Search for the cell housing the specified text and yield its (X, Y) center coordinate. 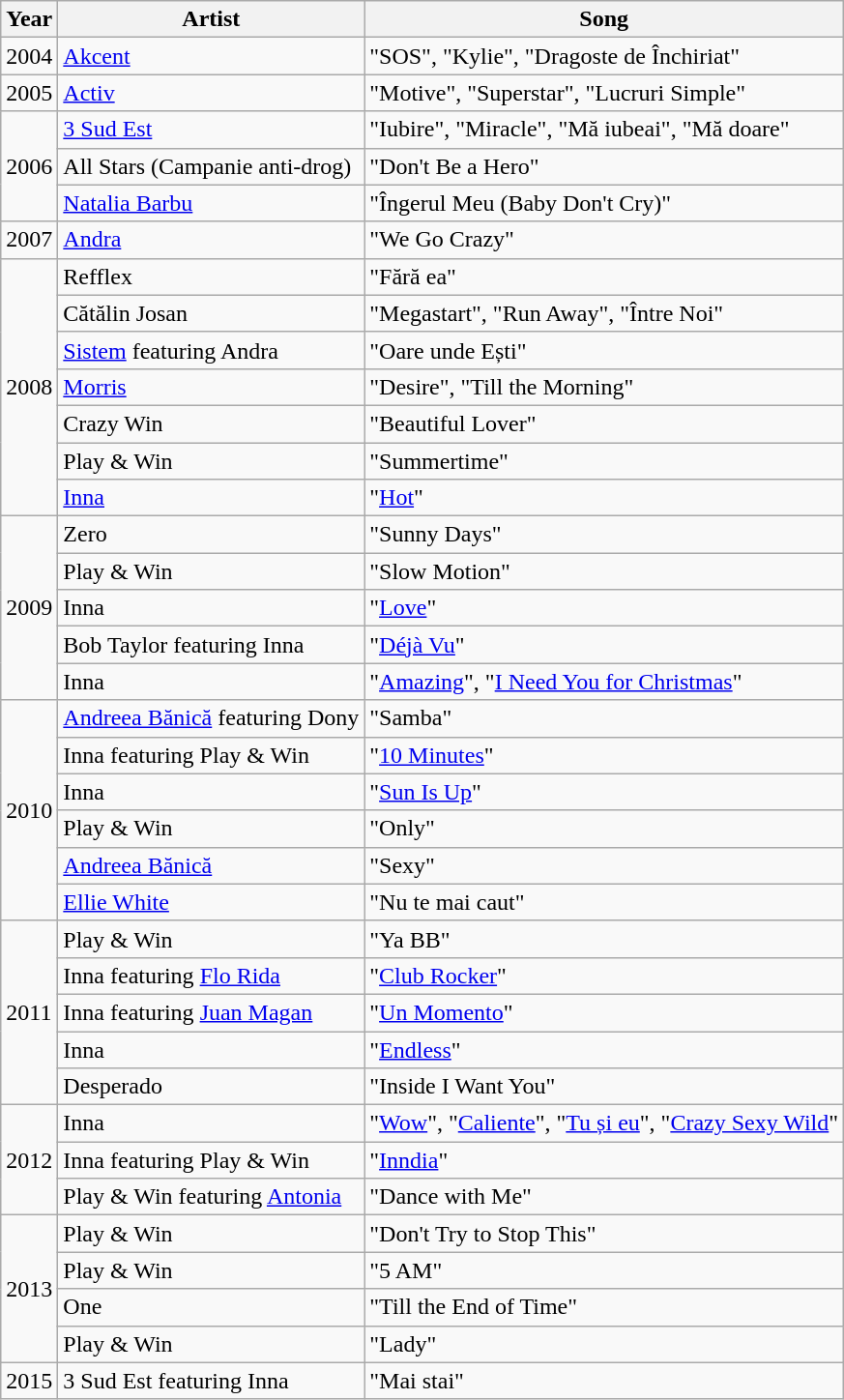
Refflex (211, 277)
Desperado (211, 1087)
"Lady" (604, 1344)
Zero (211, 535)
"Motive", "Superstar", "Lucruri Simple" (604, 93)
"Only" (604, 829)
"Inside I Want You" (604, 1087)
2005 (29, 93)
Year (29, 19)
Ellie White (211, 902)
Inna featuring Flo Rida (211, 976)
2010 (29, 810)
Cătălin Josan (211, 313)
Bob Taylor featuring Inna (211, 645)
2011 (29, 1012)
"Megastart", "Run Away", "Între Noi" (604, 313)
2009 (29, 608)
"We Go Crazy" (604, 240)
3 Sud Est (211, 130)
"Amazing", "I Need You for Christmas" (604, 682)
2008 (29, 387)
Artist (211, 19)
2015 (29, 1381)
All Stars (Campanie anti-drog) (211, 166)
One (211, 1307)
"Don't Be a Hero" (604, 166)
Morris (211, 387)
2007 (29, 240)
"Till the End of Time" (604, 1307)
"Sunny Days" (604, 535)
"Iubire", "Miracle", "Mă iubeai", "Mă doare" (604, 130)
Andra (211, 240)
"Oare unde Ești" (604, 350)
"Îngerul Meu (Baby Don't Cry)" (604, 203)
2013 (29, 1289)
"Club Rocker" (604, 976)
Sistem featuring Andra (211, 350)
Inna featuring Juan Magan (211, 1012)
Andreea Bănică (211, 865)
"Un Momento" (604, 1012)
3 Sud Est featuring Inna (211, 1381)
"5 AM" (604, 1270)
2012 (29, 1160)
"Don't Try to Stop This" (604, 1234)
"Fără ea" (604, 277)
Play & Win featuring Antonia (211, 1197)
"Samba" (604, 718)
"Nu te mai caut" (604, 902)
"Hot" (604, 498)
"Sun Is Up" (604, 792)
2006 (29, 166)
"Sexy" (604, 865)
"Slow Motion" (604, 571)
"Déjà Vu" (604, 645)
"Desire", "Till the Morning" (604, 387)
2004 (29, 56)
Akcent (211, 56)
"SOS", "Kylie", "Dragoste de Închiriat" (604, 56)
Song (604, 19)
Andreea Bănică featuring Dony (211, 718)
"Inndia" (604, 1160)
"Mai stai" (604, 1381)
"10 Minutes" (604, 755)
"Beautiful Lover" (604, 423)
"Ya BB" (604, 939)
Crazy Win (211, 423)
Activ (211, 93)
"Love" (604, 608)
"Dance with Me" (604, 1197)
"Summertime" (604, 461)
"Endless" (604, 1049)
Natalia Barbu (211, 203)
"Wow", "Caliente", "Tu și eu", "Crazy Sexy Wild" (604, 1123)
